Pinpoint the cell where the given text exists, returning its (x, y) midpoint coordinate. 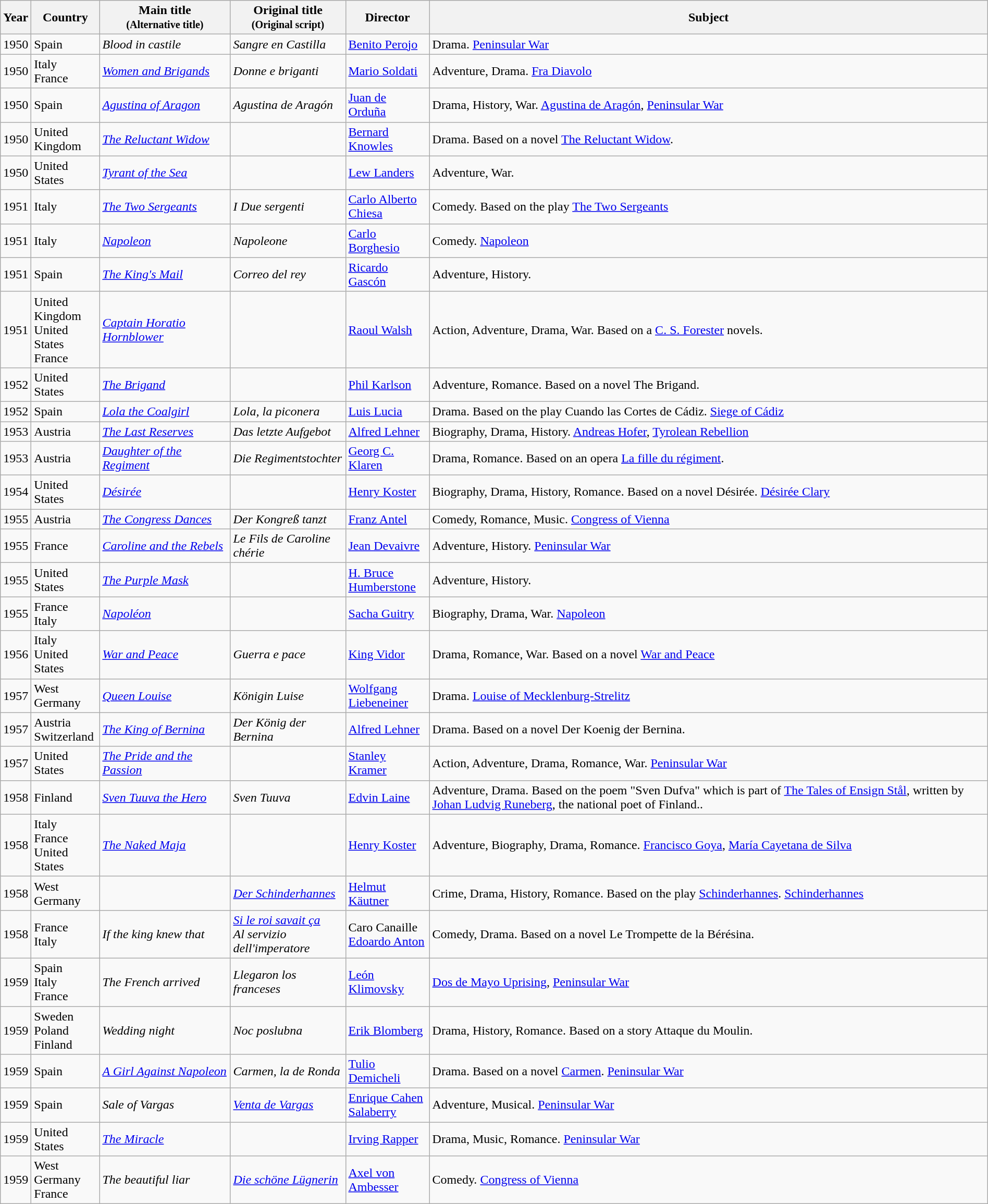
Dos de Mayo Uprising, Peninsular War (709, 982)
Biography, Drama, History, Romance. Based on a novel Désirée. Désirée Clary (709, 492)
Raoul Walsh (388, 329)
Der König der Bernina (288, 730)
Adventure, Romance. Based on a novel The Brigand. (709, 385)
Stanley Kramer (388, 763)
Carlo Borghesio (388, 241)
ItalyFrance (66, 71)
Ricardo Gascón (388, 274)
Drama. Based on a novel Der Koenig der Bernina. (709, 730)
SpainItalyFrance (66, 982)
Lola, la piconera (288, 411)
Drama, History, Romance. Based on a story Attaque du Moulin. (709, 1030)
Drama, Romance, War. Based on a novel War and Peace (709, 655)
ItalyUnited States (66, 655)
Adventure, Biography, Drama, Romance. Francisco Goya, María Cayetana de Silva (709, 845)
Action, Adventure, Drama, War. Based on a C. S. Forester novels. (709, 329)
The Purple Mask (165, 580)
The Miracle (165, 1139)
Drama. Peninsular War (709, 44)
Irving Rapper (388, 1139)
Carmen, la de Ronda (288, 1072)
Wolfgang Liebeneiner (388, 695)
The Reluctant Widow (165, 139)
León Klimovsky (388, 982)
Georg C. Klaren (388, 459)
Carlo Alberto Chiesa (388, 206)
Luis Lucia (388, 411)
Das letzte Aufgebot (288, 431)
Drama. Based on the play Cuando las Cortes de Cádiz. Siege of Cádiz (709, 411)
Adventure, War. (709, 173)
Noc poslubna (288, 1030)
Le Fils de Caroline chérie (288, 546)
France (66, 546)
Original title(Original script) (288, 18)
The Last Reserves (165, 431)
The King's Mail (165, 274)
Blood in castile (165, 44)
AustriaSwitzerland (66, 730)
Bernard Knowles (388, 139)
Sven Tuuva the Hero (165, 797)
War and Peace (165, 655)
King Vidor (388, 655)
Si le roi savait çaAl servizio dell'imperatore (288, 934)
Crime, Drama, History, Romance. Based on the play Schinderhannes. Schinderhannes (709, 893)
Women and Brigands (165, 71)
Finland (66, 797)
Tulio Demicheli (388, 1072)
Comedy, Romance, Music. Congress of Vienna (709, 519)
Donne e briganti (288, 71)
Helmut Käutner (388, 893)
Captain Horatio Hornblower (165, 329)
Correo del rey (288, 274)
The King of Bernina (165, 730)
Edvin Laine (388, 797)
Year (16, 18)
I Due sergenti (288, 206)
Erik Blomberg (388, 1030)
Main title(Alternative title) (165, 18)
Comedy. Napoleon (709, 241)
Lew Landers (388, 173)
Caro CanailleEdoardo Anton (388, 934)
Napoleon (165, 241)
Sale of Vargas (165, 1105)
Désirée (165, 492)
Jean Devaivre (388, 546)
Der Kongreß tanzt (288, 519)
United Kingdom (66, 139)
Wedding night (165, 1030)
Enrique Cahen Salaberry (388, 1105)
Venta de Vargas (288, 1105)
West GermanyFrance (66, 1180)
ItalyFranceUnited States (66, 845)
The French arrived (165, 982)
Agustina de Aragón (288, 105)
Drama, Romance. Based on an opera La fille du régiment. (709, 459)
Königin Luise (288, 695)
Comedy. Congress of Vienna (709, 1180)
Director (388, 18)
Queen Louise (165, 695)
Drama. Based on a novel The Reluctant Widow. (709, 139)
Llegaron los franceses (288, 982)
Adventure, Musical. Peninsular War (709, 1105)
Der Schinderhannes (288, 893)
Drama. Based on a novel Carmen. Peninsular War (709, 1072)
The Two Sergeants (165, 206)
1956 (16, 655)
Caroline and the Rebels (165, 546)
SwedenPolandFinland (66, 1030)
H. Bruce Humberstone (388, 580)
United KingdomUnited StatesFrance (66, 329)
Phil Karlson (388, 385)
Napoleone (288, 241)
Die Regimentstochter (288, 459)
The Brigand (165, 385)
Action, Adventure, Drama, Romance, War. Peninsular War (709, 763)
Guerra e pace (288, 655)
Sangre en Castilla (288, 44)
Daughter of the Regiment (165, 459)
Napoléon (165, 614)
Comedy. Based on the play The Two Sergeants (709, 206)
The Congress Dances (165, 519)
Biography, Drama, War. Napoleon (709, 614)
Drama, History, War. Agustina de Aragón, Peninsular War (709, 105)
Tyrant of the Sea (165, 173)
Drama, Music, Romance. Peninsular War (709, 1139)
Benito Perojo (388, 44)
Adventure, Drama. Fra Diavolo (709, 71)
Sacha Guitry (388, 614)
Franz Antel (388, 519)
Sven Tuuva (288, 797)
The beautiful liar (165, 1180)
The Pride and the Passion (165, 763)
The Naked Maja (165, 845)
A Girl Against Napoleon (165, 1072)
Lola the Coalgirl (165, 411)
Biography, Drama, History. Andreas Hofer, Tyrolean Rebellion (709, 431)
Adventure, History. Peninsular War (709, 546)
Juan de Orduña (388, 105)
Die schöne Lügnerin (288, 1180)
Subject (709, 18)
Country (66, 18)
Axel von Ambesser (388, 1180)
Agustina of Aragon (165, 105)
Drama. Louise of Mecklenburg-Strelitz (709, 695)
Comedy, Drama. Based on a novel Le Trompette de la Bérésina. (709, 934)
Mario Soldati (388, 71)
If the king knew that (165, 934)
1954 (16, 492)
